Return [X, Y] of the center of cell containing provided text 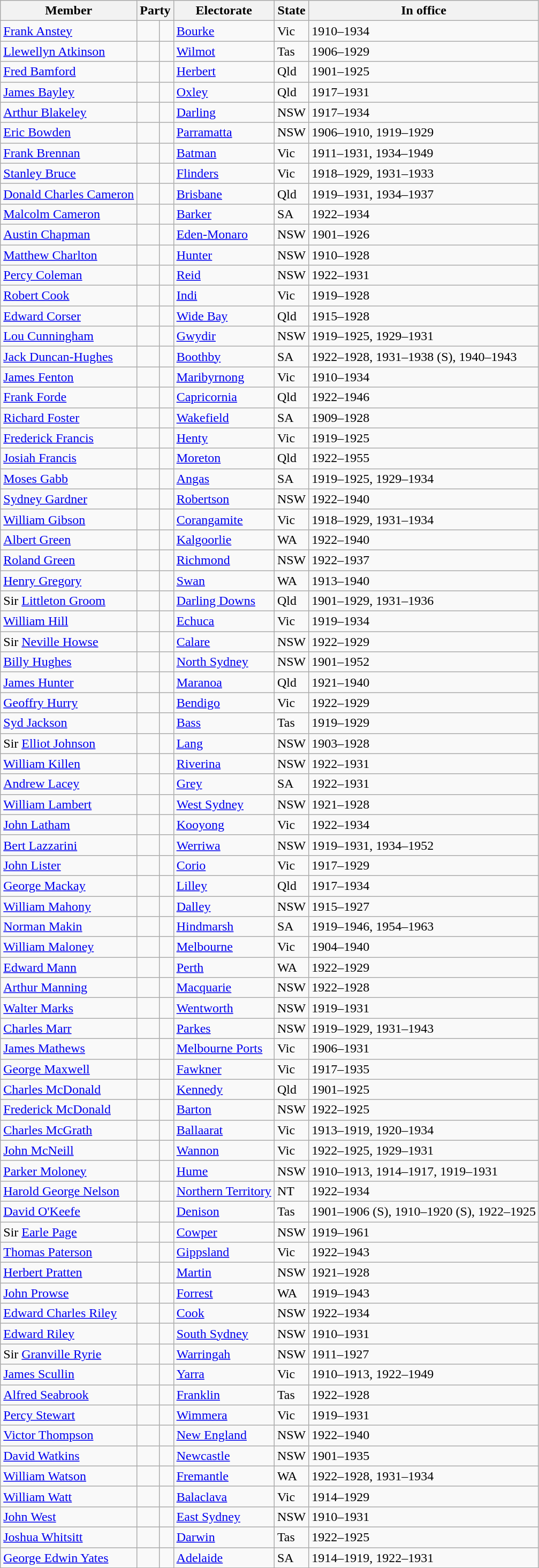
Percy Stewart [69, 1415]
1919–1934 [424, 621]
Melbourne [224, 947]
William Mahony [69, 906]
1917–1935 [424, 1069]
Syd Jackson [69, 723]
1906–1910, 1919–1929 [424, 133]
Hindmarsh [224, 927]
1910–1913, 1922–1949 [424, 1374]
Frank Forde [69, 397]
Gippsland [224, 1252]
Walter Marks [69, 1008]
Barker [224, 214]
Corio [224, 865]
Adelaide [224, 1558]
1906–1931 [424, 1049]
Wentworth [224, 1008]
David O'Keefe [69, 1211]
Sir Neville Howse [69, 642]
Albert Green [69, 540]
Capricornia [224, 397]
Electorate [224, 11]
Frank Brennan [69, 153]
Eden-Monaro [224, 234]
Yarra [224, 1374]
John Latham [69, 825]
James Mathews [69, 1049]
Edward Mann [69, 967]
South Sydney [224, 1334]
Fremantle [224, 1476]
Herbert [224, 72]
New England [224, 1435]
1901–1926 [424, 234]
Henty [224, 438]
Werriwa [224, 845]
Austin Chapman [69, 234]
1913–1940 [424, 580]
Roland Green [69, 560]
Macquarie [224, 988]
Llewellyn Atkinson [69, 51]
1922–1955 [424, 458]
Moreton [224, 458]
Robertson [224, 499]
Bendigo [224, 703]
Lang [224, 743]
Charles McGrath [69, 1130]
1901–1952 [424, 662]
1904–1940 [424, 947]
1919–1929, 1931–1943 [424, 1028]
Corangamite [224, 519]
Wimmera [224, 1415]
NT [291, 1191]
Melbourne Ports [224, 1049]
Henry Gregory [69, 580]
Edward Corser [69, 316]
Grey [224, 784]
Arthur Blakeley [69, 112]
Parker Moloney [69, 1171]
Cook [224, 1313]
1901–1929, 1931–1936 [424, 601]
Sydney Gardner [69, 499]
Edward Riley [69, 1334]
Frederick Francis [69, 438]
Josiah Francis [69, 458]
William Hill [69, 621]
Parkes [224, 1028]
Edward Charles Riley [69, 1313]
1918–1929, 1931–1933 [424, 173]
James Scullin [69, 1374]
Maranoa [224, 682]
Flinders [224, 173]
1918–1929, 1931–1934 [424, 519]
1915–1928 [424, 316]
Arthur Manning [69, 988]
Moses Gabb [69, 479]
1919–1961 [424, 1232]
Lou Cunningham [69, 336]
Wide Bay [224, 316]
Thomas Paterson [69, 1252]
Charles McDonald [69, 1089]
John McNeill [69, 1150]
1914–1919, 1922–1931 [424, 1558]
Darwin [224, 1537]
In office [424, 11]
Dalley [224, 906]
1901–1935 [424, 1456]
Franklin [224, 1395]
Newcastle [224, 1456]
1914–1929 [424, 1496]
Richmond [224, 560]
Percy Coleman [69, 275]
Calare [224, 642]
1919–1925 [424, 438]
1901–1906 (S), 1910–1920 (S), 1922–1925 [424, 1211]
1917–1931 [424, 92]
David Watkins [69, 1456]
Gwydir [224, 336]
George Edwin Yates [69, 1558]
Lilley [224, 886]
Wakefield [224, 418]
Geoffry Hurry [69, 703]
1906–1929 [424, 51]
1922–1928, 1931–1938 (S), 1940–1943 [424, 357]
Oxley [224, 92]
John West [69, 1517]
1919–1943 [424, 1293]
State [291, 11]
Cowper [224, 1232]
Forrest [224, 1293]
East Sydney [224, 1517]
Norman Makin [69, 927]
Frederick McDonald [69, 1110]
Sir Granville Ryrie [69, 1354]
Fawkner [224, 1069]
Brisbane [224, 194]
Sir Earle Page [69, 1232]
James Fenton [69, 377]
William Lambert [69, 804]
Northern Territory [224, 1191]
Charles Marr [69, 1028]
Stanley Bruce [69, 173]
North Sydney [224, 662]
1919–1946, 1954–1963 [424, 927]
Echuca [224, 621]
William Gibson [69, 519]
1919–1928 [424, 296]
1903–1928 [424, 743]
William Killen [69, 764]
Andrew Lacey [69, 784]
1921–1940 [424, 682]
Eric Bowden [69, 133]
Maribyrnong [224, 377]
Harold George Nelson [69, 1191]
Batman [224, 153]
Wilmot [224, 51]
Warringah [224, 1354]
Barton [224, 1110]
Darling Downs [224, 601]
George Maxwell [69, 1069]
Donald Charles Cameron [69, 194]
Fred Bamford [69, 72]
Herbert Pratten [69, 1273]
1917–1929 [424, 865]
Alfred Seabrook [69, 1395]
John Lister [69, 865]
Sir Elliot Johnson [69, 743]
Indi [224, 296]
1913–1919, 1920–1934 [424, 1130]
1919–1925, 1929–1931 [424, 336]
1919–1925, 1929–1934 [424, 479]
1919–1931, 1934–1937 [424, 194]
1910–1913, 1914–1917, 1919–1931 [424, 1171]
Billy Hughes [69, 662]
Hume [224, 1171]
Richard Foster [69, 418]
Denison [224, 1211]
Bourke [224, 31]
Reid [224, 275]
Kennedy [224, 1089]
Swan [224, 580]
Bass [224, 723]
George Mackay [69, 886]
Darling [224, 112]
Malcolm Cameron [69, 214]
Wannon [224, 1150]
John Prowse [69, 1293]
William Watt [69, 1496]
Jack Duncan-Hughes [69, 357]
1922–1928, 1931–1934 [424, 1476]
1922–1946 [424, 397]
Bert Lazzarini [69, 845]
1911–1931, 1934–1949 [424, 153]
Sir Littleton Groom [69, 601]
Ballaarat [224, 1130]
Martin [224, 1273]
Boothby [224, 357]
William Maloney [69, 947]
Kooyong [224, 825]
Party [155, 11]
1910–1928 [424, 255]
1922–1925, 1929–1931 [424, 1150]
West Sydney [224, 804]
1922–1937 [424, 560]
Joshua Whitsitt [69, 1537]
Member [69, 11]
James Hunter [69, 682]
1909–1928 [424, 418]
Matthew Charlton [69, 255]
Robert Cook [69, 296]
Victor Thompson [69, 1435]
Balaclava [224, 1496]
William Watson [69, 1476]
Parramatta [224, 133]
Angas [224, 479]
Kalgoorlie [224, 540]
1919–1931, 1934–1952 [424, 845]
1922–1943 [424, 1252]
Frank Anstey [69, 31]
1915–1927 [424, 906]
1911–1927 [424, 1354]
Hunter [224, 255]
Riverina [224, 764]
1919–1929 [424, 723]
James Bayley [69, 92]
Perth [224, 967]
